Identify which cell holds the provided text, then report its [X, Y] central coordinate. 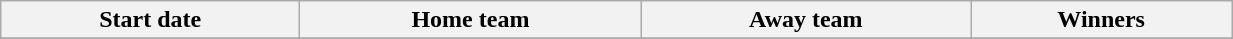
Home team [470, 20]
Away team [806, 20]
Winners [1102, 20]
Start date [150, 20]
